For the text-containing cell, return its midpoint in [X, Y] coordinate format. 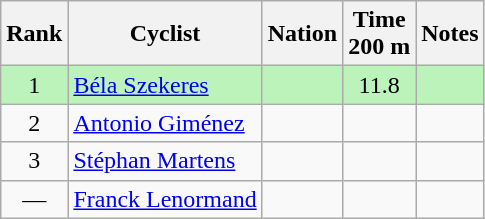
Cyclist [165, 34]
11.8 [380, 85]
Franck Lenormand [165, 199]
Béla Szekeres [165, 85]
Antonio Giménez [165, 123]
1 [34, 85]
Stéphan Martens [165, 161]
Time200 m [380, 34]
Nation [302, 34]
2 [34, 123]
3 [34, 161]
Notes [450, 34]
— [34, 199]
Rank [34, 34]
